Search for the cell housing the specified text and yield its [X, Y] center coordinate. 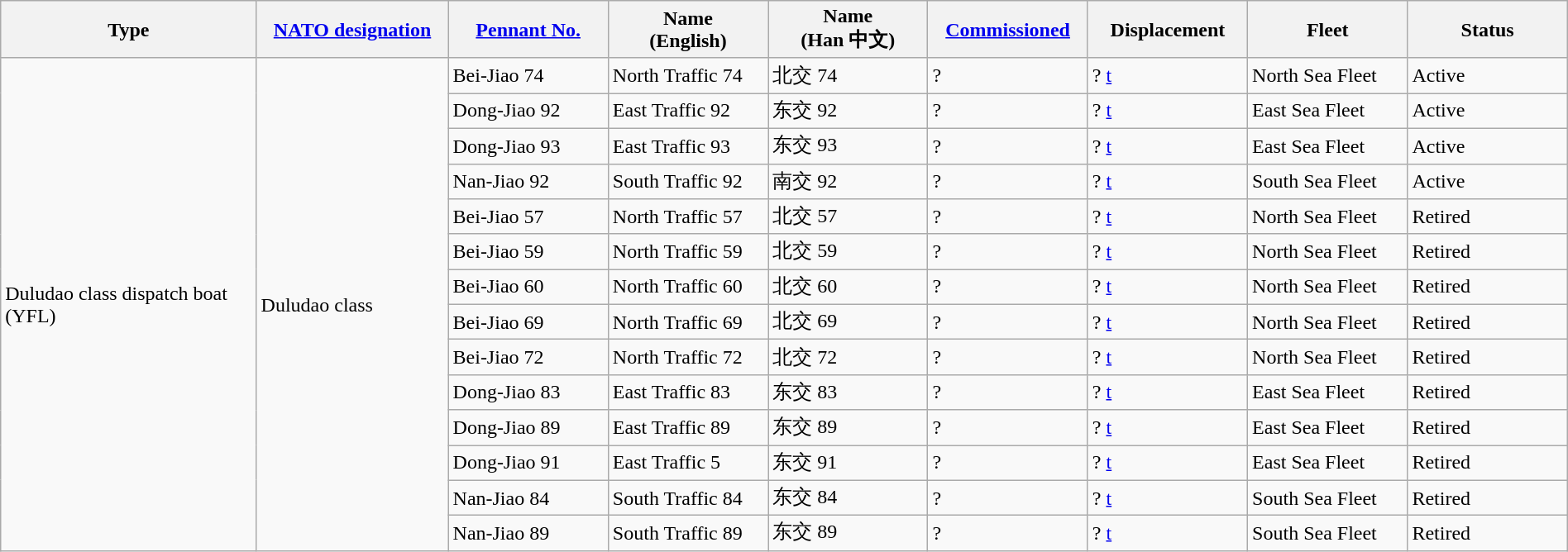
North Traffic 74 [688, 76]
North Traffic 60 [688, 288]
Bei-Jiao 72 [528, 357]
South Traffic 89 [688, 534]
Type [129, 30]
East Traffic 5 [688, 463]
Nan-Jiao 84 [528, 497]
南交 92 [849, 182]
Nan-Jiao 92 [528, 182]
Dong-Jiao 92 [528, 111]
East Traffic 89 [688, 428]
北交 59 [849, 251]
Nan-Jiao 89 [528, 534]
Dong-Jiao 89 [528, 428]
东交 91 [849, 463]
北交 69 [849, 322]
北交 72 [849, 357]
北交 57 [849, 217]
Displacement [1168, 30]
Name(Han 中文) [849, 30]
Dong-Jiao 83 [528, 392]
East Traffic 92 [688, 111]
东交 83 [849, 392]
Duludao class [352, 304]
South Traffic 84 [688, 497]
Fleet [1328, 30]
North Traffic 57 [688, 217]
东交 84 [849, 497]
Bei-Jiao 74 [528, 76]
Dong-Jiao 91 [528, 463]
北交 74 [849, 76]
Bei-Jiao 69 [528, 322]
Commissioned [1007, 30]
Duludao class dispatch boat (YFL) [129, 304]
北交 60 [849, 288]
North Traffic 59 [688, 251]
East Traffic 93 [688, 145]
North Traffic 72 [688, 357]
South Traffic 92 [688, 182]
Pennant No. [528, 30]
Bei-Jiao 57 [528, 217]
North Traffic 69 [688, 322]
East Traffic 83 [688, 392]
Dong-Jiao 93 [528, 145]
NATO designation [352, 30]
东交 92 [849, 111]
Status [1487, 30]
Name(English) [688, 30]
东交 93 [849, 145]
Bei-Jiao 59 [528, 251]
Bei-Jiao 60 [528, 288]
